Detect which cell encompasses the target text, then output its (x, y) center coordinate. 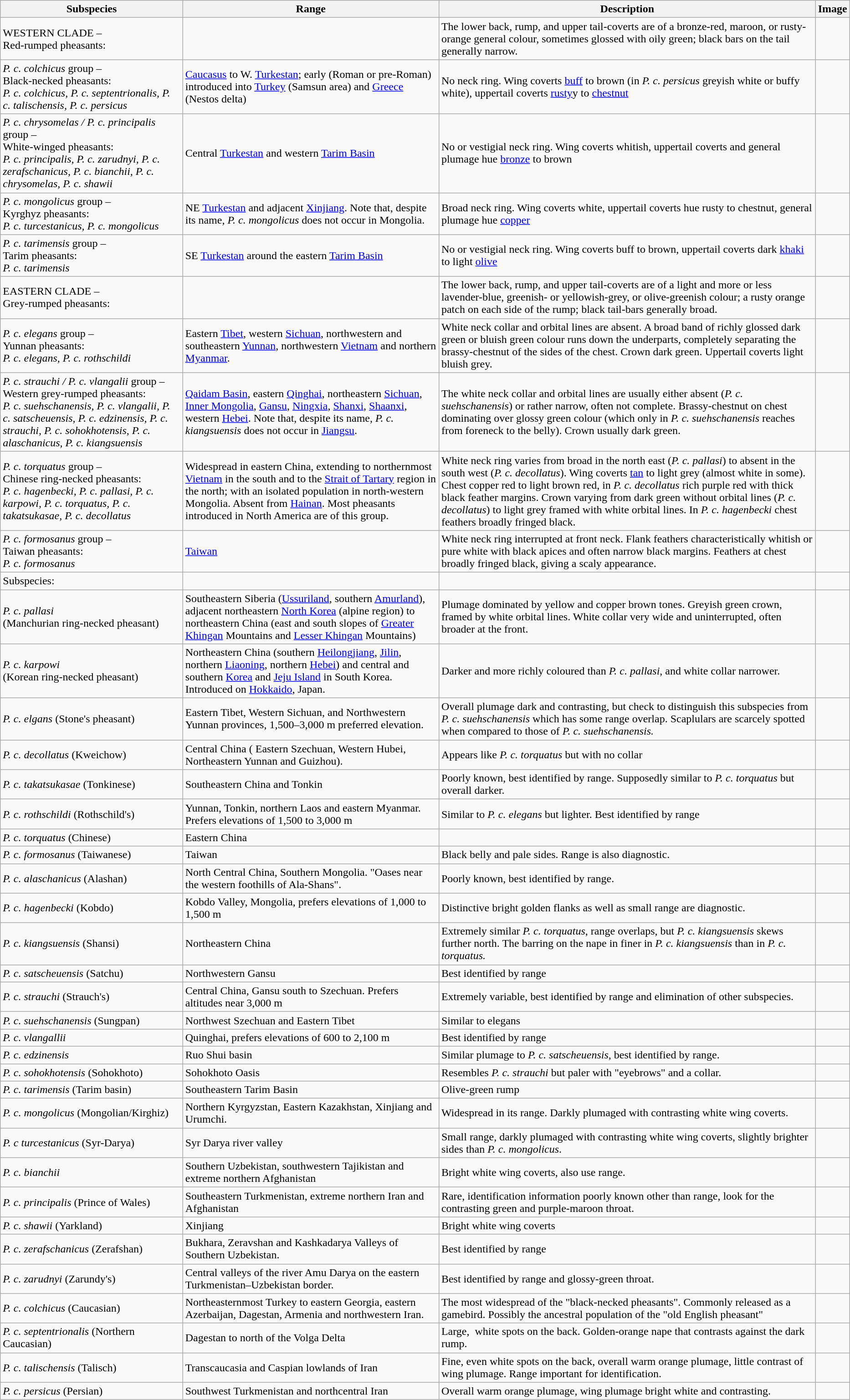
Extremely variable, best identified by range and elimination of other subspecies. (627, 996)
Syr Darya river valley (311, 1143)
P. c. tarimensis (Tarim basin) (92, 1090)
P. c. decollatus (Kweichow) (92, 755)
Widespread in its range. Darkly plumaged with contrasting white wing coverts. (627, 1113)
Fine, even white spots on the back, overall warm orange plumage, little contrast of wing plumage. Range important for identification. (627, 1367)
P. c. colchicus (Caucasian) (92, 1308)
P. c. rothschildi (Rothschild's) (92, 814)
P. c. edzinensis (92, 1055)
P. c. vlangallii (92, 1037)
Similar plumage to P. c. satscheuensis, best identified by range. (627, 1055)
Large, white spots on the back. Golden-orange nape that contrasts against the dark rump. (627, 1338)
P. c. zerafschanicus (Zerafshan) (92, 1249)
Southwest Turkmenistan and northcentral Iran (311, 1391)
P. c. hagenbecki (Kobdo) (92, 908)
Subspecies (92, 9)
Overall warm orange plumage, wing plumage bright white and contrasting. (627, 1391)
The most widespread of the "black-necked pheasants". Commonly released as a gamebird. Possibly the ancestral population of the "old English pheasant" (627, 1308)
P. c. colchicus group – Black-necked pheasants: P. c. colchicus, P. c. septentrionalis, P. c. talischensis, P. c. persicus (92, 87)
WESTERN CLADE – Red-rumped pheasants: (92, 39)
Kobdo Valley, Mongolia, prefers elevations of 1,000 to 1,500 m (311, 908)
Northeasternmost Turkey to eastern Georgia, eastern Azerbaijan, Dagestan, Armenia and northwestern Iran. (311, 1308)
Dagestan to north of the Volga Delta (311, 1338)
P. c. takatsukasae (Tonkinese) (92, 784)
P. c. mongolicus (Mongolian/Kirghiz) (92, 1113)
P. c. alaschanicus (Alashan) (92, 878)
P. c. septentrionalis (Northern Caucasian) (92, 1338)
Distinctive bright golden flanks as well as small range are diagnostic. (627, 908)
Description (627, 9)
No or vestigial neck ring. Wing coverts whitish, uppertail coverts and general plumage hue bronze to brown (627, 153)
Northwest Szechuan and Eastern Tibet (311, 1020)
No or vestigial neck ring. Wing coverts buff to brown, uppertail coverts dark khaki to light olive (627, 255)
P. c. elegans group – Yunnan pheasants: P. c. elegans, P. c. rothschildi (92, 345)
Ruo Shui basin (311, 1055)
Yunnan, Tonkin, northern Laos and eastern Myanmar. Prefers elevations of 1,500 to 3,000 m (311, 814)
Rare, identification information poorly known other than range, look for the contrasting green and purple-maroon throat. (627, 1202)
Bright white wing coverts (627, 1226)
SE Turkestan around the eastern Tarim Basin (311, 255)
Bright white wing coverts, also use range. (627, 1172)
P. c turcestanicus (Syr-Darya) (92, 1143)
Eastern Tibet, Western Sichuan, and Northwestern Yunnan provinces, 1,500–3,000 m preferred elevation. (311, 719)
Black belly and pale sides. Range is also diagnostic. (627, 855)
Eastern Tibet, western Sichuan, northwestern and southeastern Yunnan, northwestern Vietnam and northern Myanmar. (311, 345)
P. c. zarudnyi (Zarundy's) (92, 1279)
Transcaucasia and Caspian lowlands of Iran (311, 1367)
Olive-green rump (627, 1090)
P. c. formosanus (Taiwanese) (92, 855)
Similar to elegans (627, 1020)
Appears like P. c. torquatus but with no collar (627, 755)
Xinjiang (311, 1226)
EASTERN CLADE – Grey-rumped pheasants: (92, 297)
Darker and more richly coloured than P. c. pallasi, and white collar narrower. (627, 671)
P. c. pallasi(Manchurian ring-necked pheasant) (92, 617)
Central valleys of the river Amu Darya on the eastern Turkmenistan–Uzbekistan border. (311, 1279)
Quinghai, prefers elevations of 600 to 2,100 m (311, 1037)
Central Turkestan and western Tarim Basin (311, 153)
P. c. bianchii (92, 1172)
P. c. principalis (Prince of Wales) (92, 1202)
P. c. sohokhotensis (Sohokhoto) (92, 1073)
Southeastern Tarim Basin (311, 1090)
P. c. mongolicus group – Kyrghyz pheasants: P. c. turcestanicus, P. c. mongolicus (92, 214)
P. c. strauchi (Strauch's) (92, 996)
Northwestern Gansu (311, 973)
Small range, darkly plumaged with contrasting white wing coverts, slightly brighter sides than P. c. mongolicus. (627, 1143)
North Central China, Southern Mongolia. "Oases near the western foothills of Ala-Shans". (311, 878)
Image (833, 9)
Northern Kyrgyzstan, Eastern Kazakhstan, Xinjiang and Urumchi. (311, 1113)
Central China, Gansu south to Szechuan. Prefers altitudes near 3,000 m (311, 996)
NE Turkestan and adjacent Xinjiang. Note that, despite its name, P. c. mongolicus does not occur in Mongolia. (311, 214)
P. c. talischensis (Talisch) (92, 1367)
P. c. persicus (Persian) (92, 1391)
Poorly known, best identified by range. Supposedly similar to P. c. torquatus but overall darker. (627, 784)
Resembles P. c. strauchi but paler with "eyebrows" and a collar. (627, 1073)
P. c. suehschanensis (Sungpan) (92, 1020)
Broad neck ring. Wing coverts white, uppertail coverts hue rusty to chestnut, general plumage hue copper (627, 214)
P. c. tarimensis group – Tarim pheasants: P. c. tarimensis (92, 255)
Range (311, 9)
P. c. satscheuensis (Satchu) (92, 973)
Bukhara, Zeravshan and Kashkadarya Valleys of Southern Uzbekistan. (311, 1249)
Sohokhoto Oasis (311, 1073)
Southeastern China and Tonkin (311, 784)
Best identified by range and glossy-green throat. (627, 1279)
Caucasus to W. Turkestan; early (Roman or pre-Roman) introduced into Turkey (Samsun area) and Greece (Nestos delta) (311, 87)
P. c. torquatus (Chinese) (92, 838)
Central China ( Eastern Szechuan, Western Hubei, Northeastern Yunnan and Guizhou). (311, 755)
P. c. elgans (Stone's pheasant) (92, 719)
P. c. formosanus group – Taiwan pheasants: P. c. formosanus (92, 551)
Similar to P. c. elegans but lighter. Best identified by range (627, 814)
P. c. karpowi(Korean ring-necked pheasant) (92, 671)
Southern Uzbekistan, southwestern Tajikistan and extreme northern Afghanistan (311, 1172)
Poorly known, best identified by range. (627, 878)
Northeastern China (311, 944)
Eastern China (311, 838)
Subspecies: (92, 581)
P. c. shawii (Yarkland) (92, 1226)
No neck ring. Wing coverts buff to brown (in P. c. persicus greyish white or buffy white), uppertail coverts rustyy to chestnut (627, 87)
Southeastern Turkmenistan, extreme northern Iran and Afghanistan (311, 1202)
P. c. kiangsuensis (Shansi) (92, 944)
